Detect which cell encompasses the target text, then output its [X, Y] center coordinate. 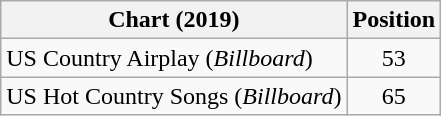
US Hot Country Songs (Billboard) [174, 96]
Position [394, 20]
Chart (2019) [174, 20]
65 [394, 96]
US Country Airplay (Billboard) [174, 58]
53 [394, 58]
